Capture the cell that displays the provided text and extract its [X, Y] central coordinate. 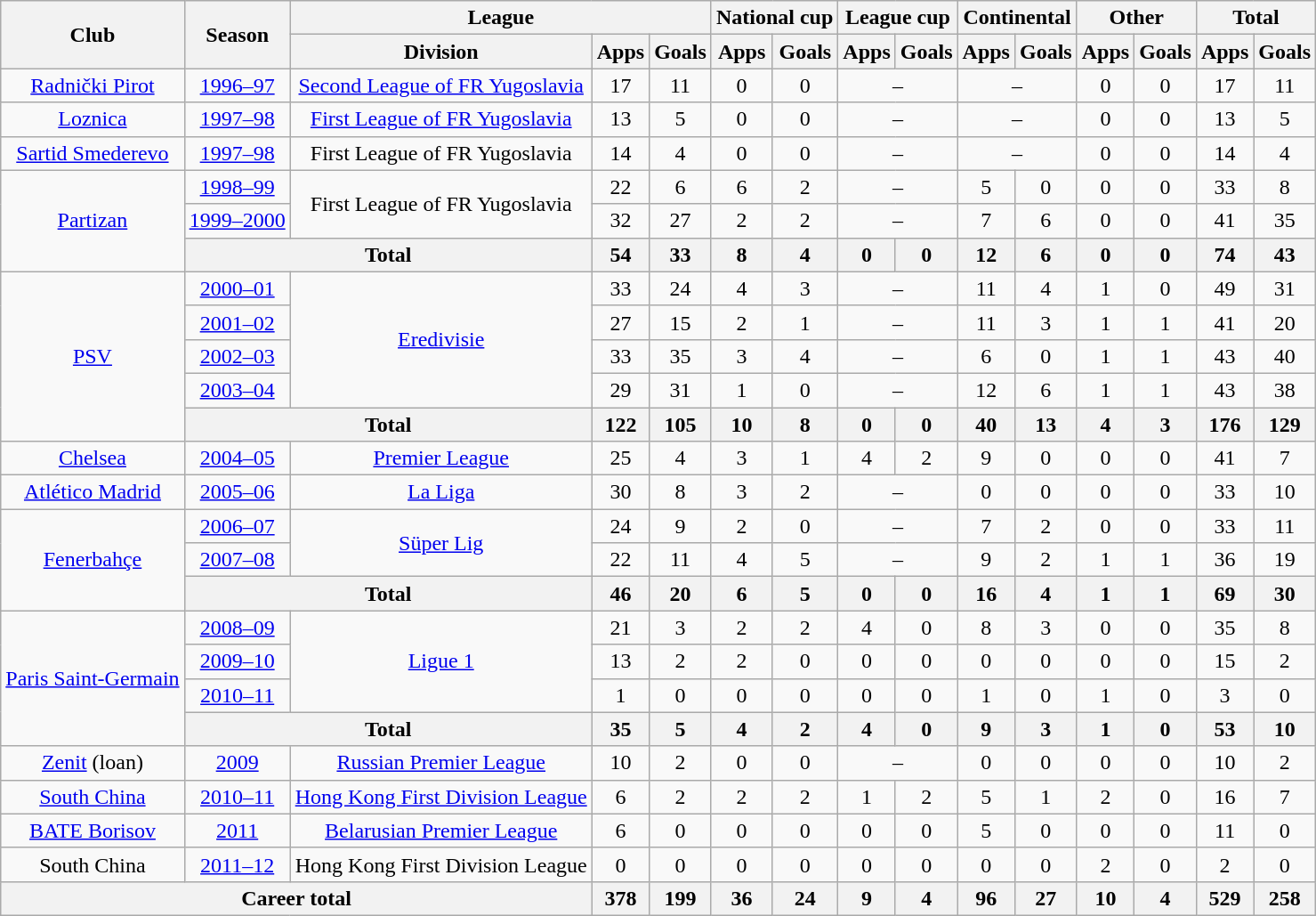
258 [1285, 898]
Other [1136, 18]
Chelsea [93, 458]
2002–03 [237, 356]
PSV [93, 356]
25 [620, 458]
105 [681, 425]
League cup [898, 18]
Partizan [93, 221]
54 [620, 255]
Season [237, 35]
1996–97 [237, 85]
Atlético Madrid [93, 492]
19 [1285, 560]
Belarusian Premier League [441, 831]
176 [1224, 425]
Loznica [93, 119]
Continental [1017, 18]
2011 [237, 831]
53 [1224, 729]
74 [1224, 255]
Sartid Smederevo [93, 153]
Ligue 1 [441, 661]
Second League of FR Yugoslavia [441, 85]
2000–01 [237, 288]
21 [620, 628]
529 [1224, 898]
Premier League [441, 458]
Club [93, 35]
199 [681, 898]
Zenit (loan) [93, 763]
32 [620, 221]
Radnički Pirot [93, 85]
Eredivisie [441, 339]
46 [620, 594]
96 [986, 898]
378 [620, 898]
1999–2000 [237, 221]
Paris Saint-Germain [93, 678]
1998–99 [237, 187]
Division [441, 52]
2007–08 [237, 560]
69 [1224, 594]
2011–12 [237, 864]
49 [1224, 288]
Career total [296, 898]
2008–09 [237, 628]
Russian Premier League [441, 763]
National cup [774, 18]
Süper Lig [441, 543]
BATE Borisov [93, 831]
2009–10 [237, 661]
2001–02 [237, 322]
38 [1285, 390]
2006–07 [237, 526]
La Liga [441, 492]
2009 [237, 763]
Fenerbahçe [93, 560]
29 [620, 390]
2004–05 [237, 458]
2003–04 [237, 390]
2005–06 [237, 492]
League [500, 18]
122 [620, 425]
129 [1285, 425]
